Search for the cell housing the specified text and yield its (x, y) center coordinate. 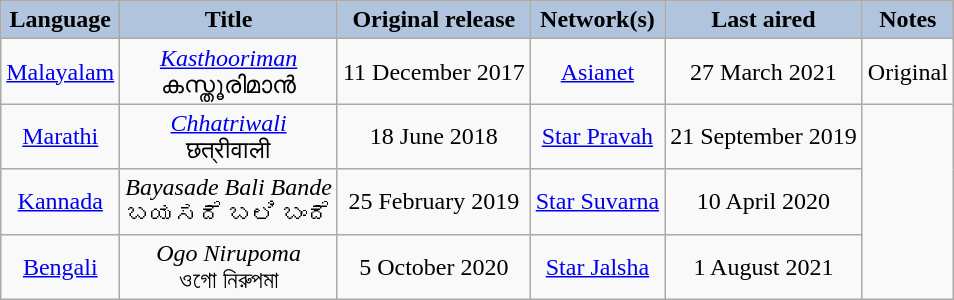
Star Pravah (597, 136)
27 March 2021 (764, 72)
Bayasade Bali Bande ಬಯಸದೆ ಬಲಿ ಬಂದೆ (229, 202)
18 June 2018 (434, 136)
5 October 2020 (434, 266)
Network(s) (597, 20)
11 December 2017 (434, 72)
Star Jalsha (597, 266)
10 April 2020 (764, 202)
Notes (908, 20)
Malayalam (60, 72)
Chhatriwali छत्रीवाली (229, 136)
Ogo Nirupoma ওগো নিরুপমা (229, 266)
1 August 2021 (764, 266)
Kannada (60, 202)
Kasthooriman കസ്തൂരിമാൻ (229, 72)
Language (60, 20)
Original (908, 72)
21 September 2019 (764, 136)
Last aired (764, 20)
25 February 2019 (434, 202)
Marathi (60, 136)
Star Suvarna (597, 202)
Asianet (597, 72)
Original release (434, 20)
Bengali (60, 266)
Title (229, 20)
